Scan for the cell matching the given text and deliver its [X, Y] coordinate at center. 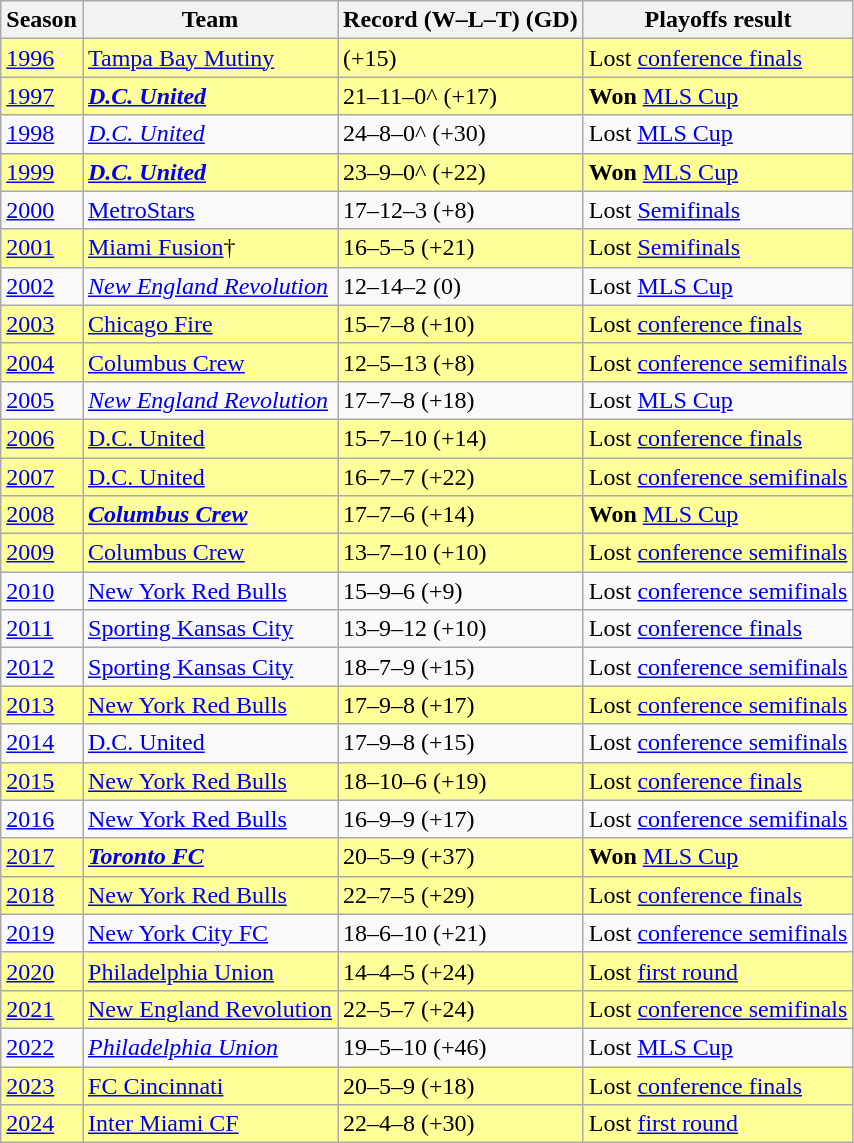
21–11–0^ (+17) [461, 96]
24–8–0^ (+30) [461, 134]
Tampa Bay Mutiny [210, 58]
1996 [42, 58]
2005 [42, 400]
Season [42, 20]
12–14–2 (0) [461, 286]
17–12–3 (+8) [461, 210]
Miami Fusion† [210, 248]
1997 [42, 96]
2024 [42, 1124]
2000 [42, 210]
22–5–7 (+24) [461, 1009]
Playoffs result [718, 20]
17–9–8 (+17) [461, 705]
16–7–7 (+22) [461, 477]
2006 [42, 438]
MetroStars [210, 210]
13–7–10 (+10) [461, 553]
22–4–8 (+30) [461, 1124]
17–7–8 (+18) [461, 400]
Toronto FC [210, 857]
2021 [42, 1009]
FC Cincinnati [210, 1085]
Team [210, 20]
13–9–12 (+10) [461, 629]
2017 [42, 857]
18–10–6 (+19) [461, 781]
16–9–9 (+17) [461, 819]
2022 [42, 1047]
20–5–9 (+18) [461, 1085]
22–7–5 (+29) [461, 895]
14–4–5 (+24) [461, 971]
15–7–10 (+14) [461, 438]
2020 [42, 971]
12–5–13 (+8) [461, 362]
2008 [42, 515]
2019 [42, 933]
Inter Miami CF [210, 1124]
15–7–8 (+10) [461, 324]
23–9–0^ (+22) [461, 172]
Record (W–L–T) (GD) [461, 20]
New York City FC [210, 933]
20–5–9 (+37) [461, 857]
2003 [42, 324]
2010 [42, 591]
2002 [42, 286]
2009 [42, 553]
2007 [42, 477]
2013 [42, 705]
(+15) [461, 58]
2001 [42, 248]
18–6–10 (+21) [461, 933]
2023 [42, 1085]
15–9–6 (+9) [461, 591]
2016 [42, 819]
2011 [42, 629]
2012 [42, 667]
2004 [42, 362]
1999 [42, 172]
19–5–10 (+46) [461, 1047]
17–9–8 (+15) [461, 743]
1998 [42, 134]
18–7–9 (+15) [461, 667]
2015 [42, 781]
16–5–5 (+21) [461, 248]
Chicago Fire [210, 324]
17–7–6 (+14) [461, 515]
2014 [42, 743]
2018 [42, 895]
